Scan for the cell matching the given text and deliver its (x, y) coordinate at center. 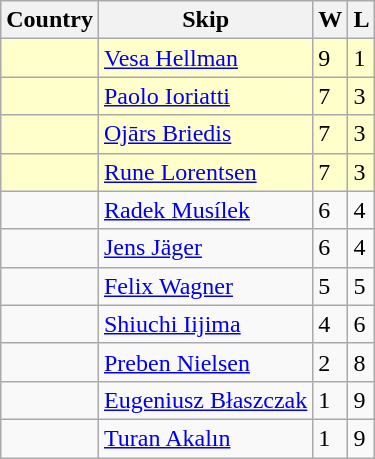
Country (50, 20)
8 (362, 362)
Eugeniusz Błaszczak (205, 400)
Preben Nielsen (205, 362)
Paolo Ioriatti (205, 96)
Vesa Hellman (205, 58)
Felix Wagner (205, 286)
2 (330, 362)
Turan Akalın (205, 438)
Ojārs Briedis (205, 134)
Radek Musílek (205, 210)
Skip (205, 20)
Shiuchi Iijima (205, 324)
Jens Jäger (205, 248)
Rune Lorentsen (205, 172)
W (330, 20)
L (362, 20)
